Output the [X, Y] coordinate of the center of the cell containing the given text.  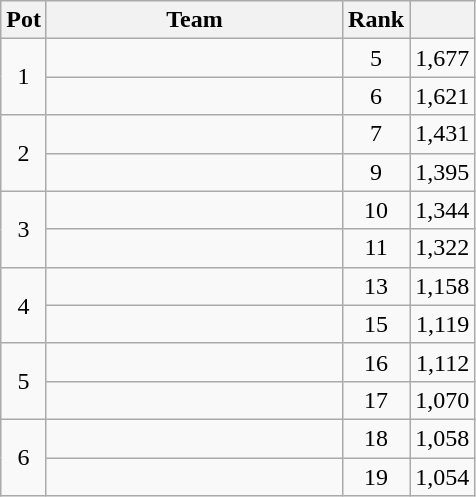
1,112 [442, 362]
1,344 [442, 210]
16 [376, 362]
1 [24, 77]
1,431 [442, 134]
17 [376, 400]
1,158 [442, 286]
3 [24, 229]
18 [376, 438]
Pot [24, 20]
1,621 [442, 96]
1,322 [442, 248]
Rank [376, 20]
19 [376, 477]
Team [194, 20]
13 [376, 286]
1,054 [442, 477]
9 [376, 172]
11 [376, 248]
15 [376, 324]
1,058 [442, 438]
7 [376, 134]
10 [376, 210]
1,395 [442, 172]
4 [24, 305]
1,677 [442, 58]
1,070 [442, 400]
1,119 [442, 324]
2 [24, 153]
